Return [X, Y] of the center of cell containing provided text 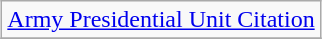
Army Presidential Unit Citation [161, 20]
